Determine the (X, Y) coordinate at the center of the cell enclosing the given text.  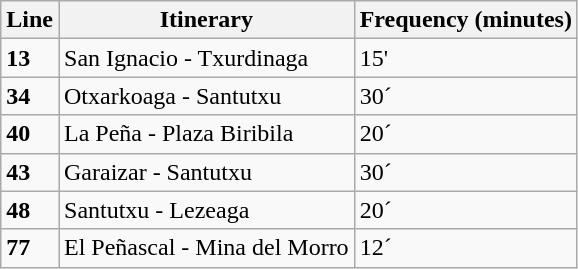
Garaizar - Santutxu (206, 172)
Frequency (minutes) (466, 20)
34 (30, 96)
15' (466, 58)
13 (30, 58)
Otxarkoaga - Santutxu (206, 96)
Itinerary (206, 20)
La Peña - Plaza Biribila (206, 134)
12´ (466, 248)
San Ignacio - Txurdinaga (206, 58)
Line (30, 20)
48 (30, 210)
77 (30, 248)
Santutxu - Lezeaga (206, 210)
El Peñascal - Mina del Morro (206, 248)
43 (30, 172)
40 (30, 134)
